Determine the (x, y) coordinate at the center of the cell enclosing the given text.  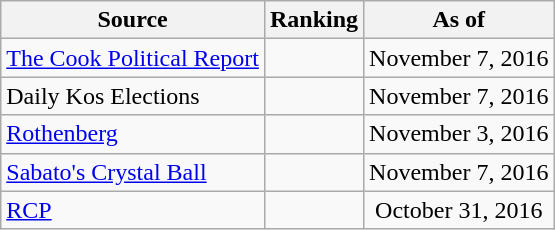
November 3, 2016 (459, 134)
Source (133, 20)
Rothenberg (133, 134)
As of (459, 20)
RCP (133, 210)
The Cook Political Report (133, 58)
Sabato's Crystal Ball (133, 172)
Ranking (314, 20)
Daily Kos Elections (133, 96)
October 31, 2016 (459, 210)
